Return the (X, Y) coordinate for the center point of the cell that contains the specified text.  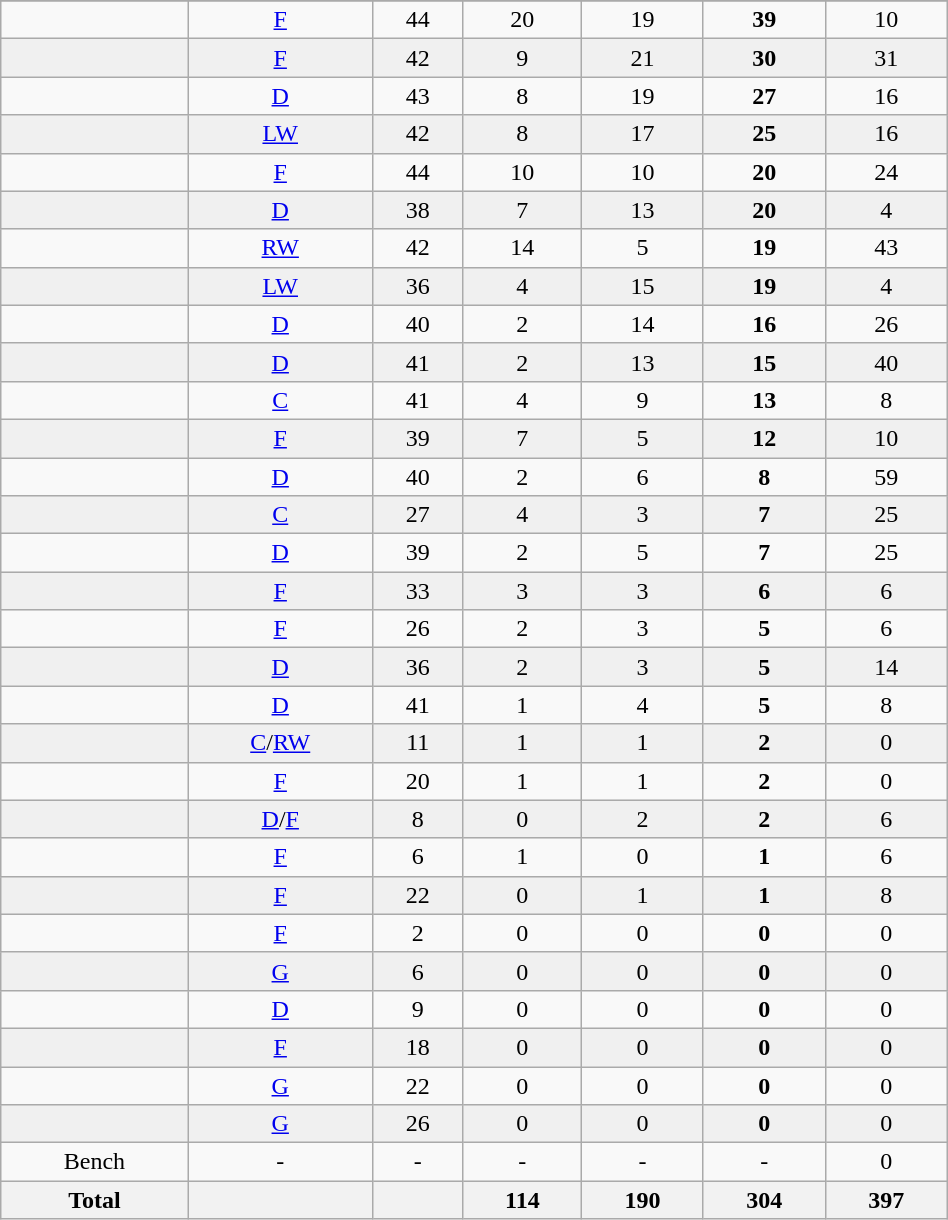
D/F (280, 819)
18 (418, 1047)
30 (764, 58)
304 (764, 1200)
397 (886, 1200)
59 (886, 477)
114 (522, 1200)
C/RW (280, 743)
31 (886, 58)
Total (94, 1200)
38 (418, 210)
11 (418, 743)
RW (280, 248)
190 (643, 1200)
12 (764, 438)
33 (418, 591)
Bench (94, 1162)
24 (886, 172)
17 (643, 134)
21 (643, 58)
